Extract the (x, y) coordinate from the center of the cell holding the provided text.  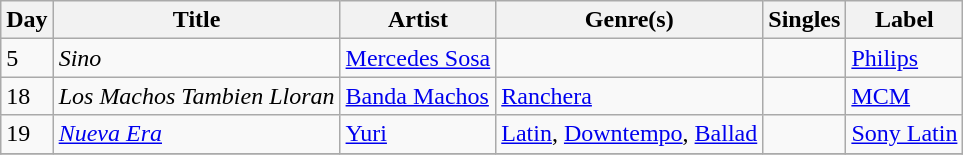
Latin, Downtempo, Ballad (630, 134)
Nueva Era (196, 134)
5 (27, 58)
Singles (804, 20)
Day (27, 20)
18 (27, 96)
Philips (904, 58)
Los Machos Tambien Lloran (196, 96)
19 (27, 134)
Mercedes Sosa (418, 58)
Title (196, 20)
Label (904, 20)
Ranchera (630, 96)
Genre(s) (630, 20)
Artist (418, 20)
Sony Latin (904, 134)
Banda Machos (418, 96)
Sino (196, 58)
Yuri (418, 134)
MCM (904, 96)
